Locate the cell with the specified text and output its (X, Y) center coordinate. 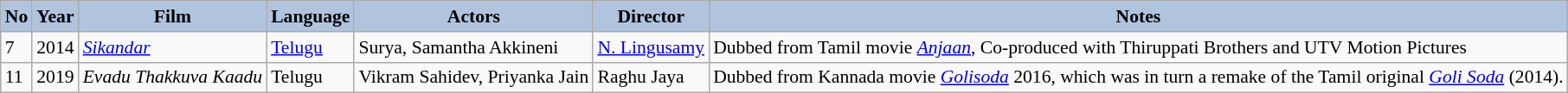
2014 (55, 47)
Raghu Jaya (651, 77)
Surya, Samantha Akkineni (473, 47)
Director (651, 16)
2019 (55, 77)
Language (310, 16)
No (17, 16)
Year (55, 16)
Dubbed from Tamil movie Anjaan, Co-produced with Thiruppati Brothers and UTV Motion Pictures (1139, 47)
Sikandar (173, 47)
Dubbed from Kannada movie Golisoda 2016, which was in turn a remake of the Tamil original Goli Soda (2014). (1139, 77)
Actors (473, 16)
Film (173, 16)
Vikram Sahidev, Priyanka Jain (473, 77)
7 (17, 47)
Notes (1139, 16)
11 (17, 77)
Evadu Thakkuva Kaadu (173, 77)
N. Lingusamy (651, 47)
